Scan for the cell matching the given text and deliver its (X, Y) coordinate at center. 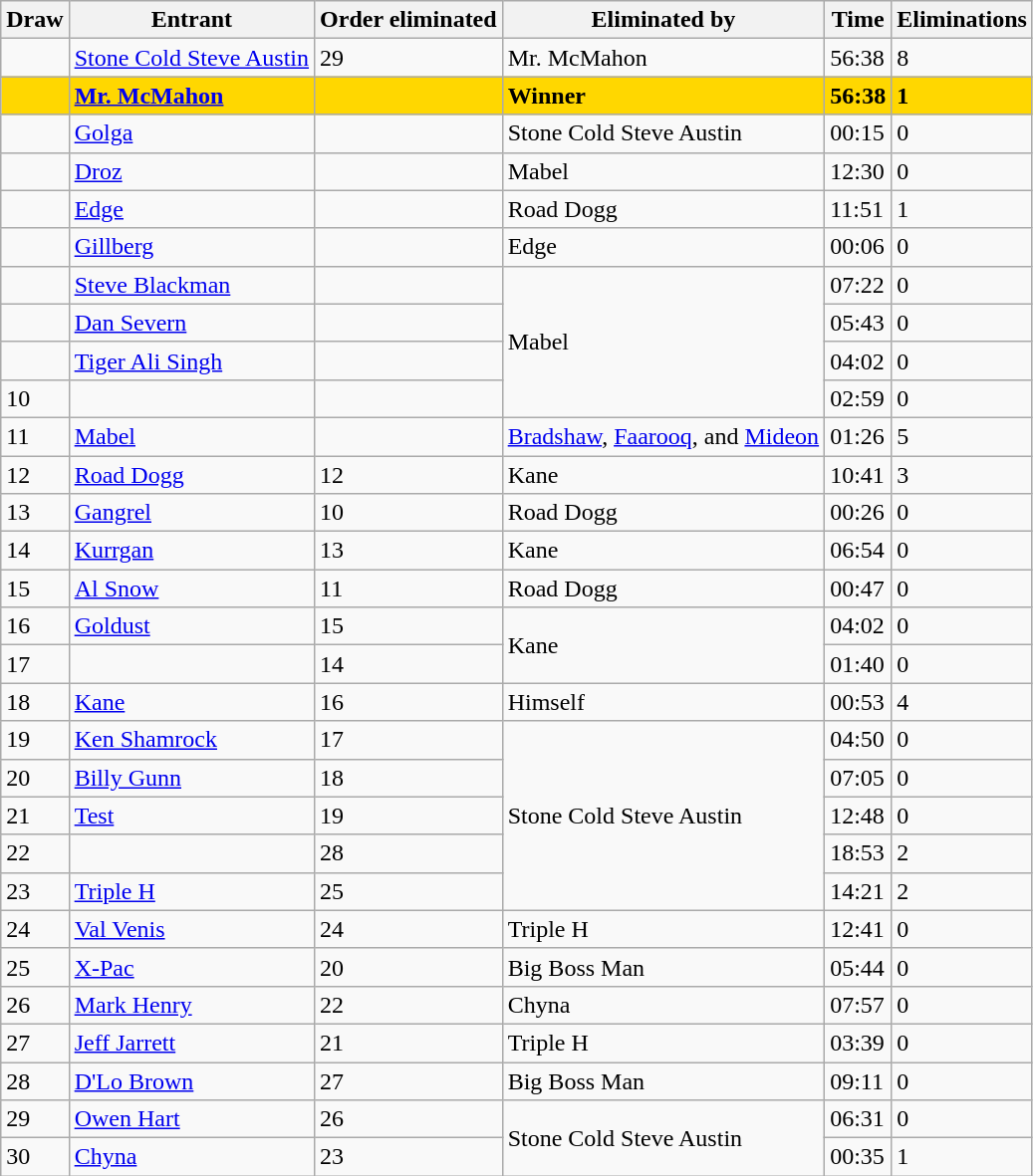
06:31 (859, 1119)
10:41 (859, 475)
8 (962, 58)
01:40 (859, 664)
07:57 (859, 1005)
Mark Henry (191, 1005)
Order eliminated (408, 20)
Kurrgan (191, 551)
Billy Gunn (191, 778)
Time (859, 20)
3 (962, 475)
12:41 (859, 929)
Golga (191, 133)
04:50 (859, 740)
X-Pac (191, 967)
Bradshaw, Faarooq, and Mideon (663, 436)
Droz (191, 171)
Al Snow (191, 588)
Dan Severn (191, 323)
4 (962, 702)
12:48 (859, 816)
05:43 (859, 323)
Val Venis (191, 929)
5 (962, 436)
Test (191, 816)
00:53 (859, 702)
Tiger Ali Singh (191, 360)
Gangrel (191, 513)
Himself (663, 702)
Eliminations (962, 20)
00:35 (859, 1157)
00:47 (859, 588)
06:54 (859, 551)
14:21 (859, 891)
11:51 (859, 209)
12:30 (859, 171)
Goldust (191, 626)
02:59 (859, 398)
05:44 (859, 967)
Jeff Jarrett (191, 1043)
03:39 (859, 1043)
Winner (663, 96)
07:05 (859, 778)
00:26 (859, 513)
Ken Shamrock (191, 740)
Draw (35, 20)
Entrant (191, 20)
Owen Hart (191, 1119)
00:06 (859, 247)
Gillberg (191, 247)
09:11 (859, 1080)
Eliminated by (663, 20)
07:22 (859, 285)
Steve Blackman (191, 285)
01:26 (859, 436)
00:15 (859, 133)
30 (35, 1157)
D'Lo Brown (191, 1080)
18:53 (859, 853)
